Determine the [X, Y] coordinate at the center of the cell enclosing the given text.  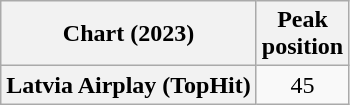
Chart (2023) [129, 34]
Latvia Airplay (TopHit) [129, 85]
Peakposition [302, 34]
45 [302, 85]
